Output the (x, y) coordinate of the center of the cell containing the given text.  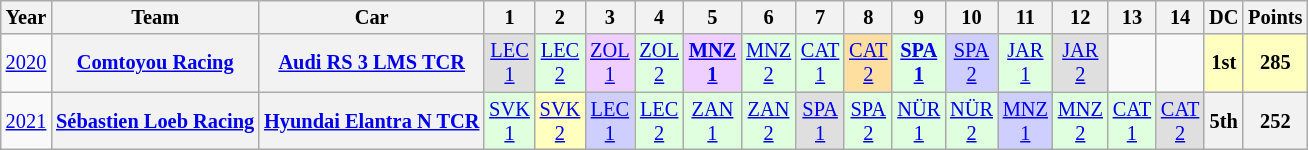
10 (972, 17)
9 (918, 17)
JAR2 (1080, 63)
6 (768, 17)
NÜR1 (918, 121)
SVK1 (509, 121)
2021 (26, 121)
Sébastien Loeb Racing (155, 121)
285 (1275, 63)
DC (1224, 17)
ZOL1 (610, 63)
2020 (26, 63)
Car (372, 17)
1st (1224, 63)
8 (868, 17)
14 (1180, 17)
1 (509, 17)
11 (1026, 17)
ZOL2 (658, 63)
SVK2 (560, 121)
Year (26, 17)
7 (820, 17)
ZAN2 (768, 121)
4 (658, 17)
2 (560, 17)
Comtoyou Racing (155, 63)
5 (712, 17)
5th (1224, 121)
Hyundai Elantra N TCR (372, 121)
Points (1275, 17)
12 (1080, 17)
NÜR2 (972, 121)
JAR1 (1026, 63)
Audi RS 3 LMS TCR (372, 63)
252 (1275, 121)
13 (1132, 17)
Team (155, 17)
3 (610, 17)
ZAN1 (712, 121)
